Return [X, Y] of the center of cell containing provided text 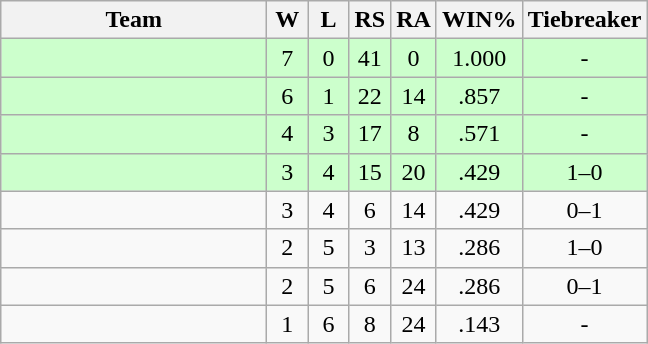
Team [134, 20]
RA [414, 20]
.143 [479, 324]
.857 [479, 96]
7 [288, 58]
WIN% [479, 20]
41 [370, 58]
L [328, 20]
Tiebreaker [584, 20]
13 [414, 248]
20 [414, 172]
15 [370, 172]
.571 [479, 134]
RS [370, 20]
22 [370, 96]
1.000 [479, 58]
17 [370, 134]
W [288, 20]
